Scan for the cell matching the given text and deliver its (X, Y) coordinate at center. 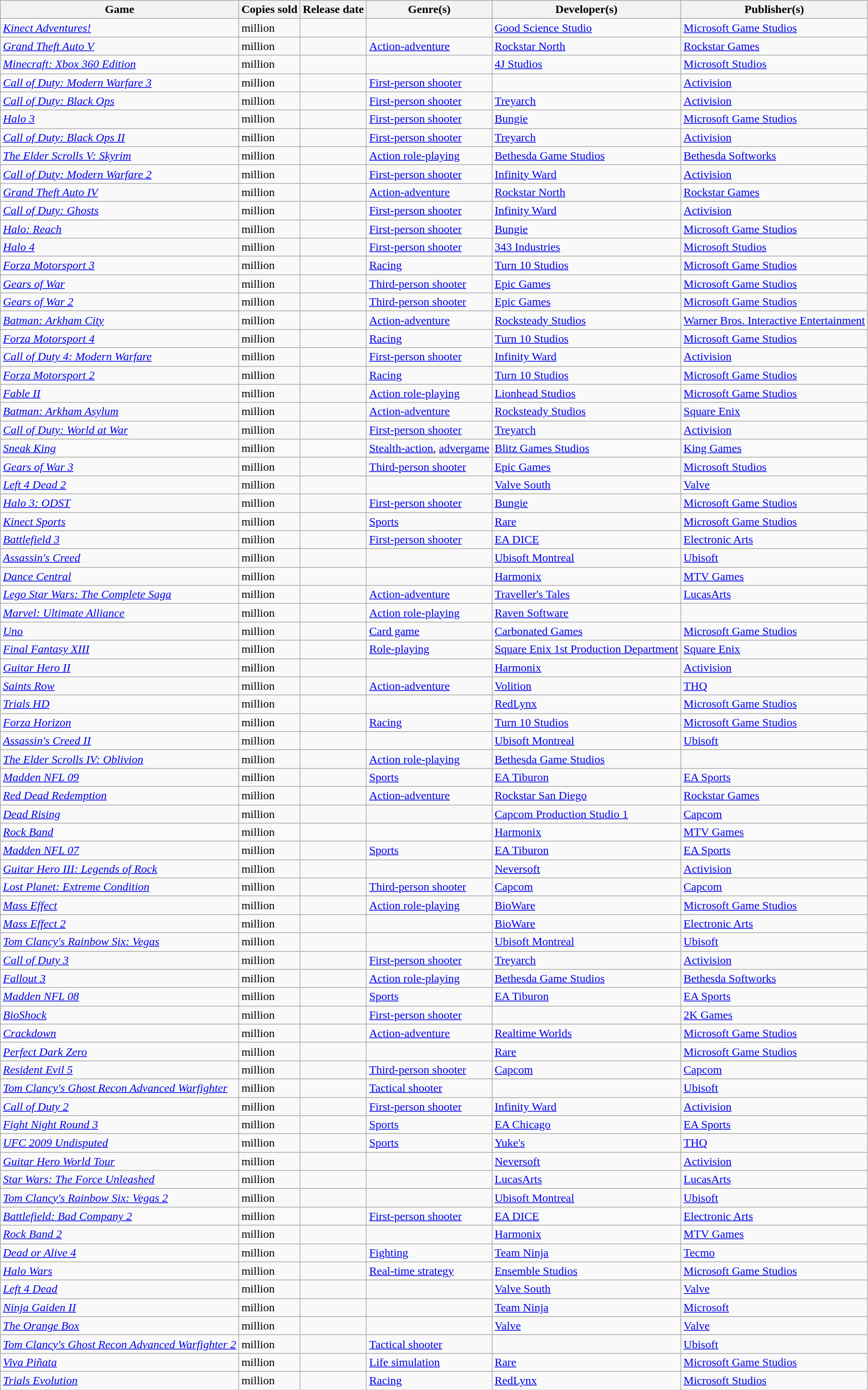
Dead Rising (120, 814)
Gears of War 2 (120, 302)
BioShock (120, 1015)
Halo 3: ODST (120, 503)
Kinect Adventures! (120, 28)
Game (120, 10)
Life simulation (429, 1362)
Guitar Hero World Tour (120, 1161)
Square Enix 1st Production Department (587, 649)
Developer(s) (587, 10)
Saints Row (120, 686)
Carbonated Games (587, 631)
Lionhead Studios (587, 393)
Madden NFL 09 (120, 777)
Resident Evil 5 (120, 1070)
Red Dead Redemption (120, 795)
Batman: Arkham City (120, 320)
Assassin's Creed II (120, 741)
Warner Bros. Interactive Entertainment (774, 320)
Dance Central (120, 576)
Madden NFL 08 (120, 997)
Role-playing (429, 649)
Raven Software (587, 613)
Call of Duty 2 (120, 1106)
Call of Duty: Modern Warfare 2 (120, 174)
Crackdown (120, 1033)
Trials Evolution (120, 1380)
Grand Theft Auto V (120, 46)
Rock Band (120, 832)
Microsoft (774, 1307)
Real-time strategy (429, 1271)
Lost Planet: Extreme Condition (120, 887)
Assassin's Creed (120, 558)
Halo 3 (120, 119)
Sneak King (120, 448)
The Elder Scrolls V: Skyrim (120, 156)
Trials HD (120, 704)
Fable II (120, 393)
Call of Duty: Black Ops II (120, 137)
Uno (120, 631)
Final Fantasy XIII (120, 649)
Traveller's Tales (587, 595)
Forza Horizon (120, 722)
Lego Star Wars: The Complete Saga (120, 595)
Good Science Studio (587, 28)
Mass Effect 2 (120, 924)
Forza Motorsport 3 (120, 266)
Realtime Worlds (587, 1033)
Battlefield 3 (120, 540)
The Elder Scrolls IV: Oblivion (120, 759)
343 Industries (587, 247)
Release date (333, 10)
EA Chicago (587, 1125)
Call of Duty: Ghosts (120, 210)
Grand Theft Auto IV (120, 192)
Stealth-action, advergame (429, 448)
Dead or Alive 4 (120, 1253)
Tom Clancy's Ghost Recon Advanced Warfighter 2 (120, 1344)
Kinect Sports (120, 521)
Call of Duty: Modern Warfare 3 (120, 83)
2K Games (774, 1015)
Gears of War (120, 284)
UFC 2009 Undisputed (120, 1143)
Halo 4 (120, 247)
Halo: Reach (120, 229)
Volition (587, 686)
Fallout 3 (120, 978)
Fight Night Round 3 (120, 1125)
Genre(s) (429, 10)
King Games (774, 448)
Publisher(s) (774, 10)
Rock Band 2 (120, 1234)
Guitar Hero III: Legends of Rock (120, 869)
Tecmo (774, 1253)
Ninja Gaiden II (120, 1307)
Gears of War 3 (120, 466)
Capcom Production Studio 1 (587, 814)
Yuke's (587, 1143)
Left 4 Dead 2 (120, 485)
Guitar Hero II (120, 668)
Fighting (429, 1253)
Mass Effect (120, 905)
Left 4 Dead (120, 1289)
Forza Motorsport 2 (120, 375)
Call of Duty: World at War (120, 430)
Perfect Dark Zero (120, 1051)
Star Wars: The Force Unleashed (120, 1180)
Tom Clancy's Rainbow Six: Vegas (120, 942)
Call of Duty 4: Modern Warfare (120, 357)
Battlefield: Bad Company 2 (120, 1216)
Card game (429, 631)
Madden NFL 07 (120, 851)
Tom Clancy's Ghost Recon Advanced Warfighter (120, 1088)
Rockstar San Diego (587, 795)
Batman: Arkham Asylum (120, 412)
4J Studios (587, 64)
Call of Duty 3 (120, 960)
Copies sold (269, 10)
Forza Motorsport 4 (120, 339)
Minecraft: Xbox 360 Edition (120, 64)
Ensemble Studios (587, 1271)
Blitz Games Studios (587, 448)
The Orange Box (120, 1326)
Tom Clancy's Rainbow Six: Vegas 2 (120, 1198)
Viva Piñata (120, 1362)
Call of Duty: Black Ops (120, 101)
Halo Wars (120, 1271)
Marvel: Ultimate Alliance (120, 613)
